For the text-containing cell, return its midpoint in (x, y) coordinate format. 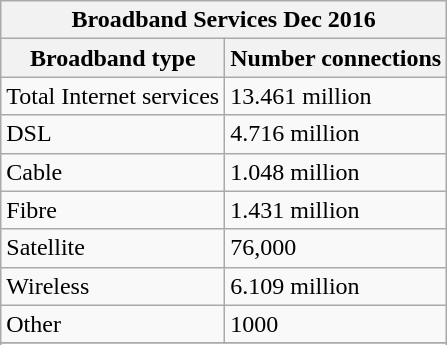
76,000 (336, 248)
Broadband type (113, 58)
Number connections (336, 58)
Total Internet services (113, 96)
Cable (113, 172)
4.716 million (336, 134)
Fibre (113, 210)
1000 (336, 324)
DSL (113, 134)
13.461 million (336, 96)
1.048 million (336, 172)
Broadband Services Dec 2016 (224, 20)
1.431 million (336, 210)
6.109 million (336, 286)
Other (113, 324)
Wireless (113, 286)
Satellite (113, 248)
